Identify which cell holds the provided text, then report its (X, Y) central coordinate. 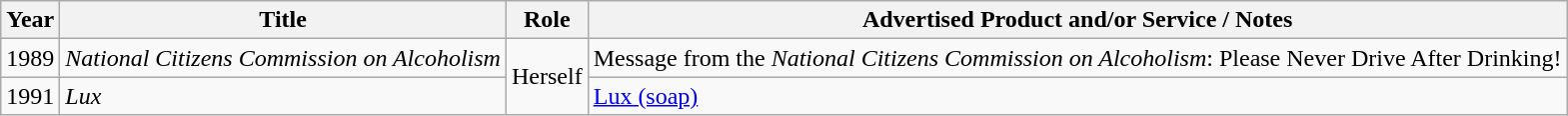
Message from the National Citizens Commission on Alcoholism: Please Never Drive After Drinking! (1077, 58)
1991 (30, 96)
Role (547, 20)
Advertised Product and/or Service / Notes (1077, 20)
1989 (30, 58)
Lux (soap) (1077, 96)
Title (284, 20)
Year (30, 20)
Herself (547, 77)
National Citizens Commission on Alcoholism (284, 58)
Lux (284, 96)
